Return the [X, Y] coordinate for the center point of the cell that contains the specified text.  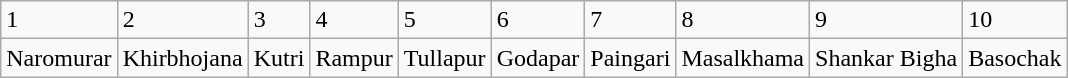
4 [354, 20]
Tullapur [444, 58]
6 [538, 20]
Khirbhojana [182, 58]
Paingari [630, 58]
Basochak [1015, 58]
10 [1015, 20]
9 [886, 20]
Masalkhama [743, 58]
2 [182, 20]
Godapar [538, 58]
8 [743, 20]
Rampur [354, 58]
Naromurar [59, 58]
Kutri [279, 58]
1 [59, 20]
5 [444, 20]
7 [630, 20]
Shankar Bigha [886, 58]
3 [279, 20]
